Capture the cell that displays the provided text and extract its [X, Y] central coordinate. 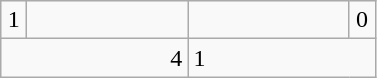
0 [362, 20]
4 [94, 58]
